Provide the [x, y] coordinate of the cell's center where the given text is located.  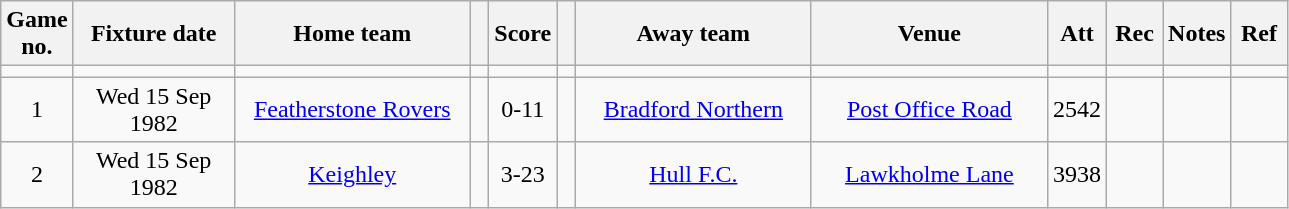
Keighley [352, 174]
Rec [1135, 34]
Notes [1197, 34]
Hull F.C. [693, 174]
Att [1076, 34]
Bradford Northern [693, 110]
Venue [929, 34]
2 [37, 174]
3938 [1076, 174]
Away team [693, 34]
1 [37, 110]
Game no. [37, 34]
Score [523, 34]
Home team [352, 34]
Post Office Road [929, 110]
Lawkholme Lane [929, 174]
2542 [1076, 110]
Fixture date [154, 34]
Featherstone Rovers [352, 110]
3-23 [523, 174]
0-11 [523, 110]
Ref [1259, 34]
